Return (X, Y) of the center of cell containing provided text 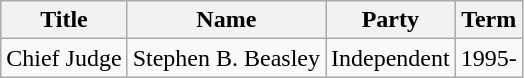
Title (64, 20)
Term (488, 20)
1995- (488, 58)
Party (391, 20)
Name (226, 20)
Chief Judge (64, 58)
Stephen B. Beasley (226, 58)
Independent (391, 58)
